Find where the given text appears and provide that cell's center as [x, y] coordinate. 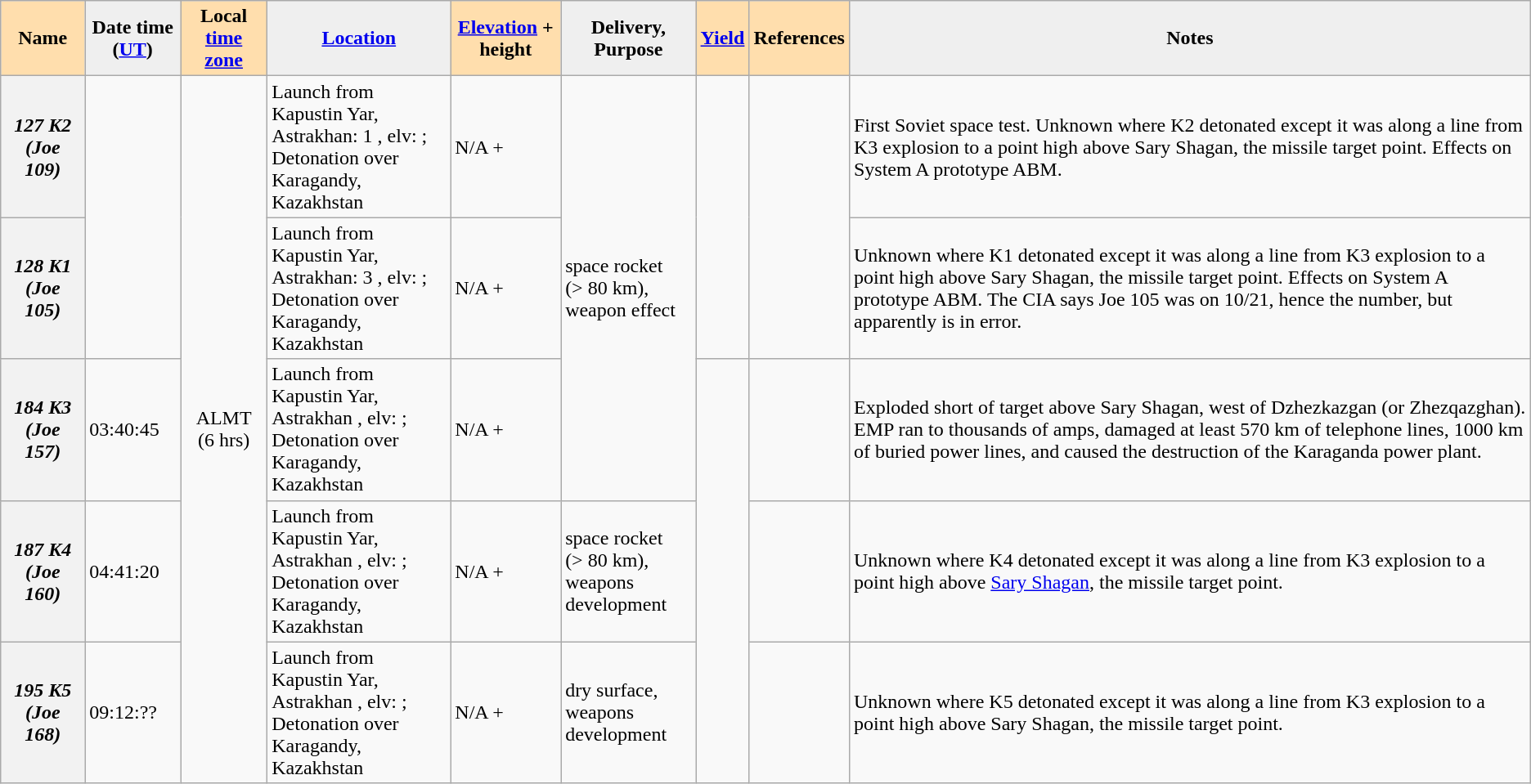
Unknown where K5 detonated except it was along a line from K3 explosion to a point high above Sary Shagan, the missile target point. [1189, 713]
Date time (UT) [132, 38]
195 K5 (Joe 168) [43, 713]
187 K4 (Joe 160) [43, 571]
128 K1 (Joe 105) [43, 288]
Local time zone [224, 38]
Delivery, Purpose [628, 38]
03:40:45 [132, 430]
Notes [1189, 38]
184 K3 (Joe 157) [43, 430]
Location [359, 38]
Launch from Kapustin Yar, Astrakhan: 3 , elv: ;Detonation over Karagandy, Kazakhstan [359, 288]
Elevation + height [505, 38]
ALMT (6 hrs) [224, 430]
09:12:?? [132, 713]
04:41:20 [132, 571]
space rocket (> 80 km),weapon effect [628, 288]
127 K2 (Joe 109) [43, 147]
space rocket (> 80 km),weapons development [628, 571]
Unknown where K4 detonated except it was along a line from K3 explosion to a point high above Sary Shagan, the missile target point. [1189, 571]
Name [43, 38]
References [800, 38]
dry surface,weapons development [628, 713]
Yield [723, 38]
Launch from Kapustin Yar, Astrakhan: 1 , elv: ;Detonation over Karagandy, Kazakhstan [359, 147]
